Locate the cell with the specified text and output its [X, Y] center coordinate. 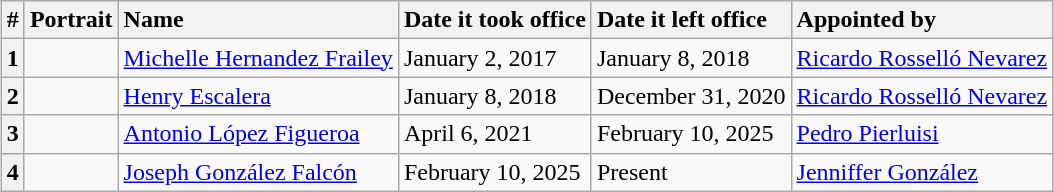
Present [691, 172]
# [12, 20]
Michelle Hernandez Frailey [258, 58]
Jenniffer González [922, 172]
Appointed by [922, 20]
December 31, 2020 [691, 96]
Pedro Pierluisi [922, 134]
Date it took office [494, 20]
April 6, 2021 [494, 134]
Antonio López Figueroa [258, 134]
Joseph González Falcón [258, 172]
1 [12, 58]
Portrait [71, 20]
Date it left office [691, 20]
Henry Escalera [258, 96]
3 [12, 134]
Name [258, 20]
4 [12, 172]
2 [12, 96]
January 2, 2017 [494, 58]
